Search for the cell housing the specified text and yield its (X, Y) center coordinate. 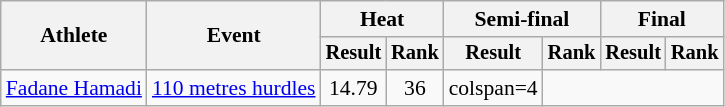
Event (234, 36)
Final (662, 19)
Semi-final (522, 19)
colspan=4 (494, 88)
110 metres hurdles (234, 88)
Fadane Hamadi (74, 88)
Athlete (74, 36)
Heat (382, 19)
36 (415, 88)
14.79 (354, 88)
